For the text-containing cell, return its midpoint in [X, Y] coordinate format. 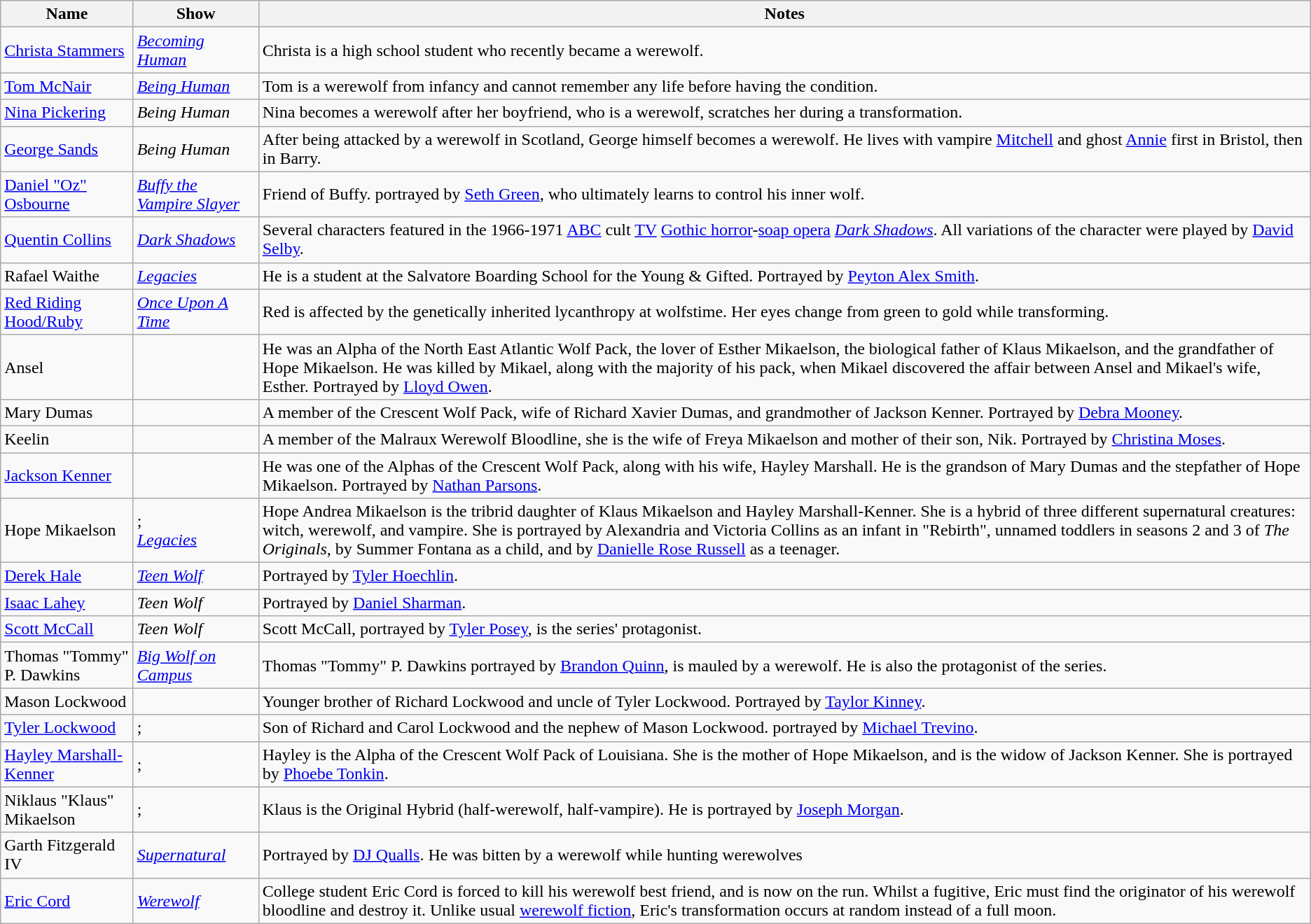
A member of the Crescent Wolf Pack, wife of Richard Xavier Dumas, and grandmother of Jackson Kenner. Portrayed by Debra Mooney. [784, 412]
Name [67, 14]
Buffy the Vampire Slayer [196, 195]
Quentin Collins [67, 239]
Son of Richard and Carol Lockwood and the nephew of Mason Lockwood. portrayed by Michael Trevino. [784, 728]
Thomas "Tommy" P. Dawkins portrayed by Brandon Quinn, is mauled by a werewolf. He is also the protagonist of the series. [784, 665]
He is a student at the Salvatore Boarding School for the Young & Gifted. Portrayed by Peyton Alex Smith. [784, 276]
Tom McNair [67, 86]
Tyler Lockwood [67, 728]
Younger brother of Richard Lockwood and uncle of Tyler Lockwood. Portrayed by Taylor Kinney. [784, 701]
Scott McCall [67, 629]
Isaac Lahey [67, 603]
;Legacies [196, 531]
Portrayed by Tyler Hoechlin. [784, 576]
Dark Shadows [196, 239]
Garth Fitzgerald IV [67, 855]
Red Riding Hood/Ruby [67, 312]
Notes [784, 14]
Show [196, 14]
Keelin [67, 439]
Derek Hale [67, 576]
Christa Stammers [67, 50]
Once Upon A Time [196, 312]
Hope Mikaelson [67, 531]
Supernatural [196, 855]
Daniel "Oz" Osbourne [67, 195]
Big Wolf on Campus [196, 665]
Friend of Buffy. portrayed by Seth Green, who ultimately learns to control his inner wolf. [784, 195]
Tom is a werewolf from infancy and cannot remember any life before having the condition. [784, 86]
Christa is a high school student who recently became a werewolf. [784, 50]
Portrayed by DJ Qualls. He was bitten by a werewolf while hunting werewolves [784, 855]
Klaus is the Original Hybrid (half-werewolf, half-vampire). He is portrayed by Joseph Morgan. [784, 809]
Portrayed by Daniel Sharman. [784, 603]
Thomas "Tommy" P. Dawkins [67, 665]
Nina Pickering [67, 113]
Rafael Waithe [67, 276]
Scott McCall, portrayed by Tyler Posey, is the series' protagonist. [784, 629]
Nina becomes a werewolf after her boyfriend, who is a werewolf, scratches her during a transformation. [784, 113]
Hayley Marshall-Kenner [67, 764]
Legacies [196, 276]
A member of the Malraux Werewolf Bloodline, she is the wife of Freya Mikaelson and mother of their son, Nik. Portrayed by Christina Moses. [784, 439]
George Sands [67, 148]
Mary Dumas [67, 412]
Becoming Human [196, 50]
Werewolf [196, 900]
Niklaus "Klaus" Mikaelson [67, 809]
Ansel [67, 367]
Eric Cord [67, 900]
Red is affected by the genetically inherited lycanthropy at wolfstime. Her eyes change from green to gold while transforming. [784, 312]
Jackson Kenner [67, 475]
Mason Lockwood [67, 701]
